Locate the cell with the specified text and output its (x, y) center coordinate. 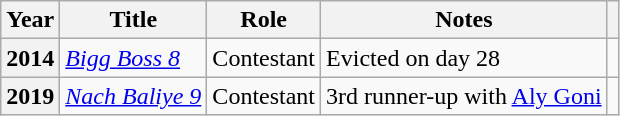
Year (30, 20)
Evicted on day 28 (464, 58)
2014 (30, 58)
3rd runner-up with Aly Goni (464, 96)
Nach Baliye 9 (134, 96)
2019 (30, 96)
Title (134, 20)
Bigg Boss 8 (134, 58)
Role (264, 20)
Notes (464, 20)
